Extract the (x, y) coordinate from the center of the cell holding the provided text.  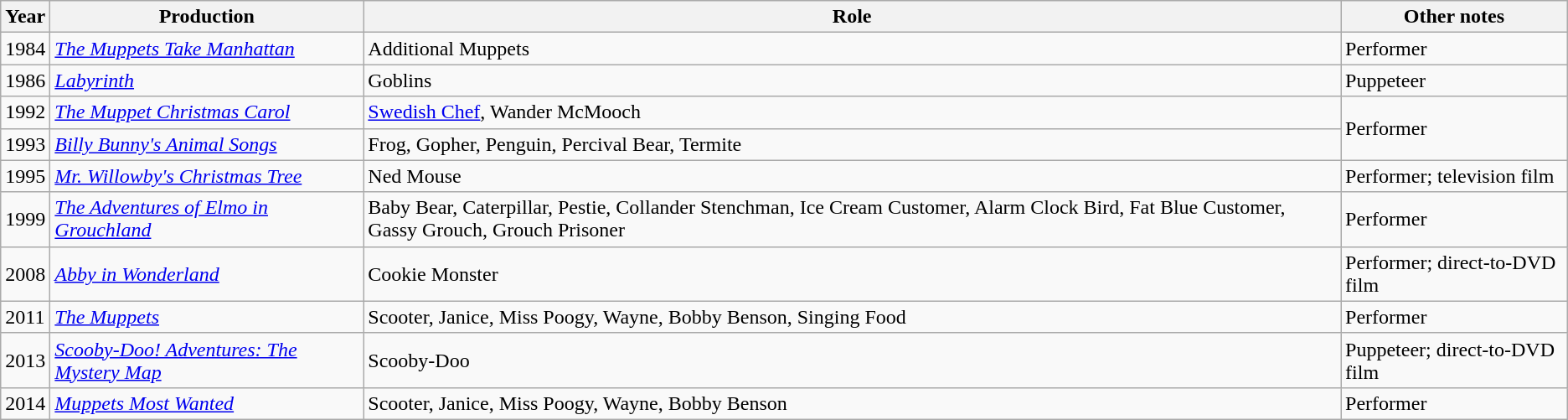
2013 (25, 360)
1992 (25, 112)
Scooby-Doo! Adventures: The Mystery Map (207, 360)
The Adventures of Elmo in Grouchland (207, 220)
Muppets Most Wanted (207, 403)
Puppeteer (1454, 80)
1999 (25, 220)
Scooby-Doo (853, 360)
1993 (25, 144)
Abby in Wonderland (207, 273)
2014 (25, 403)
Baby Bear, Caterpillar, Pestie, Collander Stenchman, Ice Cream Customer, Alarm Clock Bird, Fat Blue Customer, Gassy Grouch, Grouch Prisoner (853, 220)
Scooter, Janice, Miss Poogy, Wayne, Bobby Benson, Singing Food (853, 317)
Performer; television film (1454, 176)
Goblins (853, 80)
The Muppets Take Manhattan (207, 49)
Scooter, Janice, Miss Poogy, Wayne, Bobby Benson (853, 403)
Additional Muppets (853, 49)
Puppeteer; direct-to-DVD film (1454, 360)
Production (207, 17)
2011 (25, 317)
Billy Bunny's Animal Songs (207, 144)
Labyrinth (207, 80)
Swedish Chef, Wander McMooch (853, 112)
2008 (25, 273)
The Muppets (207, 317)
Ned Mouse (853, 176)
The Muppet Christmas Carol (207, 112)
Frog, Gopher, Penguin, Percival Bear, Termite (853, 144)
Performer; direct-to-DVD film (1454, 273)
1986 (25, 80)
Mr. Willowby's Christmas Tree (207, 176)
Role (853, 17)
Year (25, 17)
1995 (25, 176)
Cookie Monster (853, 273)
Other notes (1454, 17)
1984 (25, 49)
